Return (X, Y) of the center of cell containing provided text 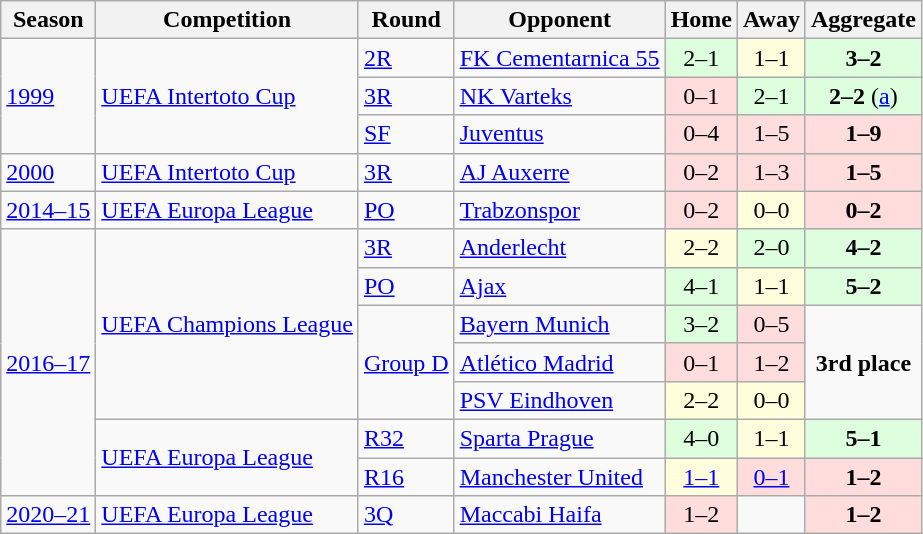
Ajax (560, 286)
0–4 (701, 134)
4–1 (701, 286)
2R (406, 58)
Round (406, 20)
Trabzonspor (560, 210)
1–3 (772, 172)
Home (701, 20)
2–2 (a) (863, 96)
3rd place (863, 362)
Competition (228, 20)
AJ Auxerre (560, 172)
1–9 (863, 134)
2–0 (772, 248)
Sparta Prague (560, 438)
FK Cementarnica 55 (560, 58)
5–1 (863, 438)
PSV Eindhoven (560, 400)
4–2 (863, 248)
Opponent (560, 20)
Maccabi Haifa (560, 515)
Away (772, 20)
5–2 (863, 286)
2020–21 (48, 515)
Atlético Madrid (560, 362)
R32 (406, 438)
4–0 (701, 438)
Aggregate (863, 20)
1999 (48, 96)
NK Varteks (560, 96)
2000 (48, 172)
Anderlecht (560, 248)
2014–15 (48, 210)
Bayern Munich (560, 324)
3Q (406, 515)
UEFA Champions League (228, 324)
0–5 (772, 324)
Season (48, 20)
Manchester United (560, 477)
Group D (406, 362)
Juventus (560, 134)
SF (406, 134)
2016–17 (48, 362)
R16 (406, 477)
